Search for the cell housing the specified text and yield its [X, Y] center coordinate. 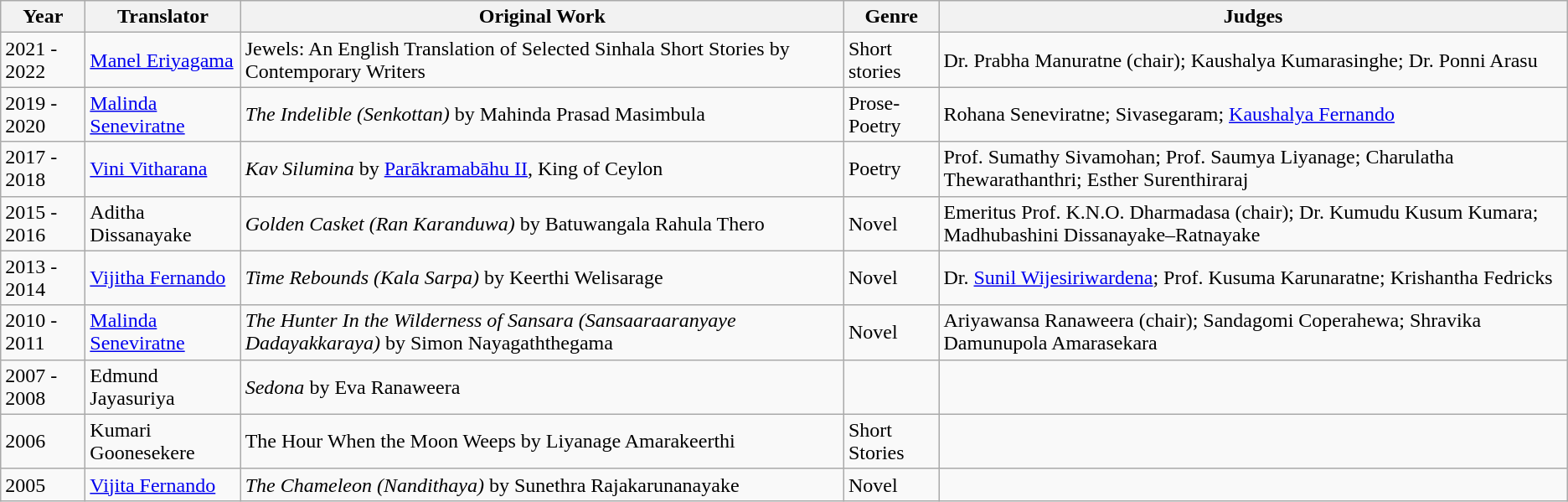
The Chameleon (Nandithaya) by Sunethra Rajakarunanayake [542, 484]
Emeritus Prof. K.N.O. Dharmadasa (chair); Dr. Kumudu Kusum Kumara; Madhubashini Dissanayake–Ratnayake [1253, 223]
Kav Silumina by Parākramabāhu II, King of Ceylon [542, 169]
2015 - 2016 [44, 223]
Rohana Seneviratne; Sivasegaram; Kaushalya Fernando [1253, 114]
Vini Vitharana [162, 169]
2007 - 2008 [44, 387]
Sedona by Eva Ranaweera [542, 387]
Dr. Sunil Wijesiriwardena; Prof. Kusuma Karunaratne; Krishantha Fedricks [1253, 278]
Judges [1253, 17]
Aditha Dissanayake [162, 223]
The Hunter In the Wilderness of Sansara (Sansaaraaranyaye Dadayakkaraya) by Simon Nayagaththegama [542, 332]
Vijitha Fernando [162, 278]
2017 - 2018 [44, 169]
2013 - 2014 [44, 278]
2005 [44, 484]
Short Stories [891, 441]
Short stories [891, 60]
2019 - 2020 [44, 114]
The Indelible (Senkottan) by Mahinda Prasad Masimbula [542, 114]
Jewels: An English Translation of Selected Sinhala Short Stories by Contemporary Writers [542, 60]
Kumari Goonesekere [162, 441]
Prof. Sumathy Sivamohan; Prof. Saumya Liyanage; Charulatha Thewarathanthri; Esther Surenthiraraj [1253, 169]
Manel Eriyagama [162, 60]
Original Work [542, 17]
Prose-Poetry [891, 114]
2010 - 2011 [44, 332]
Poetry [891, 169]
2006 [44, 441]
Year [44, 17]
Genre [891, 17]
2021 - 2022 [44, 60]
Vijita Fernando [162, 484]
Edmund Jayasuriya [162, 387]
Golden Casket (Ran Karanduwa) by Batuwangala Rahula Thero [542, 223]
Ariyawansa Ranaweera (chair); Sandagomi Coperahewa; Shravika Damunupola Amarasekara [1253, 332]
Translator [162, 17]
Time Rebounds (Kala Sarpa) by Keerthi Welisarage [542, 278]
The Hour When the Moon Weeps by Liyanage Amarakeerthi [542, 441]
Dr. Prabha Manuratne (chair); Kaushalya Kumarasinghe; Dr. Ponni Arasu [1253, 60]
